Determine the (x, y) coordinate at the center of the cell enclosing the given text.  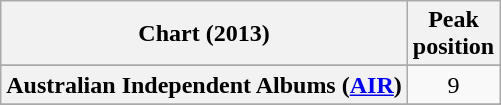
9 (453, 85)
Peakposition (453, 34)
Australian Independent Albums (AIR) (204, 85)
Chart (2013) (204, 34)
